Return the [x, y] coordinate for the center point of the cell that contains the specified text.  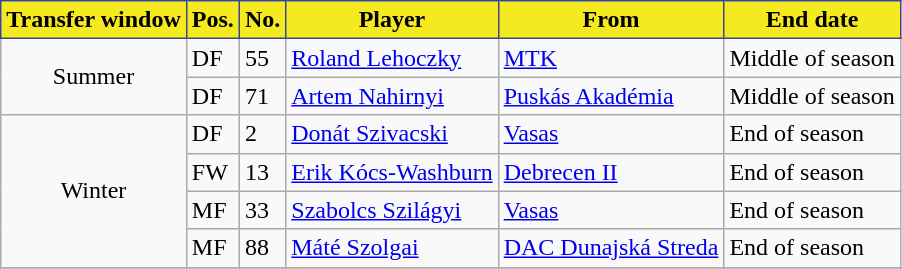
DAC Dunajská Streda [611, 248]
Szabolcs Szilágyi [392, 210]
Donát Szivacski [392, 134]
MTK [611, 58]
2 [262, 134]
71 [262, 96]
Pos. [212, 20]
13 [262, 172]
Puskás Akadémia [611, 96]
Debrecen II [611, 172]
88 [262, 248]
55 [262, 58]
Máté Szolgai [392, 248]
Roland Lehoczky [392, 58]
33 [262, 210]
Artem Nahirnyi [392, 96]
Summer [94, 77]
From [611, 20]
No. [262, 20]
Transfer window [94, 20]
End date [812, 20]
FW [212, 172]
Winter [94, 191]
Player [392, 20]
Erik Kócs-Washburn [392, 172]
